Pinpoint the cell where the given text exists, returning its [X, Y] midpoint coordinate. 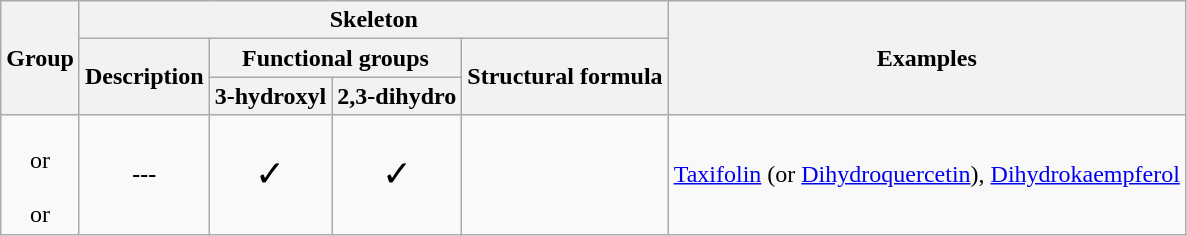
--- [144, 174]
Skeleton [374, 20]
Functional groups [336, 58]
Examples [926, 58]
Structural formula [565, 77]
Group [40, 58]
Description [144, 77]
oror [40, 174]
3-hydroxyl [270, 96]
Taxifolin (or Dihydroquercetin), Dihydrokaempferol [926, 174]
2,3-dihydro [397, 96]
